Return the (x, y) coordinate for the center point of the cell that contains the specified text.  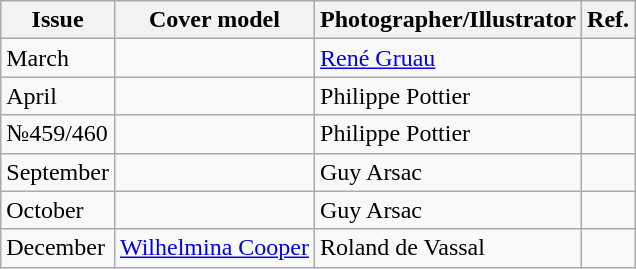
Ref. (608, 20)
Issue (58, 20)
December (58, 248)
March (58, 58)
Wilhelmina Cooper (214, 248)
№459/460 (58, 134)
October (58, 210)
Cover model (214, 20)
Roland de Vassal (448, 248)
Photographer/Illustrator (448, 20)
September (58, 172)
April (58, 96)
René Gruau (448, 58)
